Extract the (x, y) coordinate from the center of the cell holding the provided text.  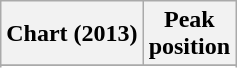
Chart (2013) (72, 34)
Peakposition (189, 34)
